Identify which cell holds the provided text, then report its (x, y) central coordinate. 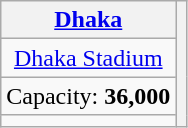
Dhaka Stadium (88, 58)
Capacity: 36,000 (88, 96)
Dhaka (88, 20)
